Return the [x, y] coordinate for the center point of the cell that contains the specified text.  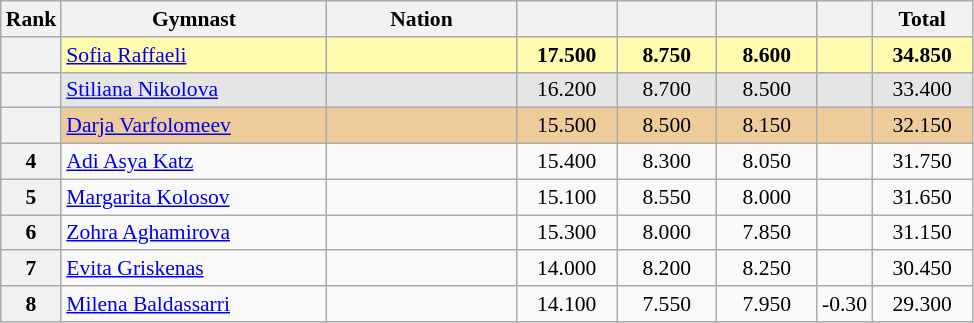
8.300 [667, 162]
34.850 [922, 55]
30.450 [922, 269]
29.300 [922, 304]
16.200 [567, 90]
8.600 [767, 55]
31.650 [922, 197]
Sofia Raffaeli [194, 55]
Darja Varfolomeev [194, 126]
Adi Asya Katz [194, 162]
14.000 [567, 269]
Total [922, 19]
8.200 [667, 269]
17.500 [567, 55]
7.850 [767, 233]
4 [32, 162]
15.100 [567, 197]
8.250 [767, 269]
8.750 [667, 55]
Stiliana Nikolova [194, 90]
15.400 [567, 162]
6 [32, 233]
15.500 [567, 126]
8.050 [767, 162]
31.750 [922, 162]
Evita Griskenas [194, 269]
Nation [421, 19]
Rank [32, 19]
15.300 [567, 233]
Gymnast [194, 19]
7.550 [667, 304]
7 [32, 269]
31.150 [922, 233]
14.100 [567, 304]
8.550 [667, 197]
5 [32, 197]
Margarita Kolosov [194, 197]
8.700 [667, 90]
-0.30 [844, 304]
33.400 [922, 90]
8 [32, 304]
7.950 [767, 304]
Zohra Aghamirova [194, 233]
8.150 [767, 126]
32.150 [922, 126]
Milena Baldassarri [194, 304]
